Search for the cell housing the specified text and yield its [X, Y] center coordinate. 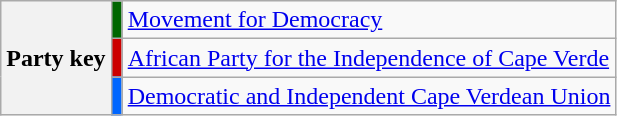
Party key [56, 58]
African Party for the Independence of Cape Verde [369, 58]
Democratic and Independent Cape Verdean Union [369, 96]
Movement for Democracy [369, 20]
